Return (X, Y) of the center of cell containing provided text 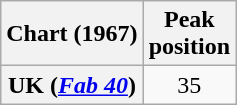
UK (Fab 40) (72, 85)
Chart (1967) (72, 34)
Peakposition (189, 34)
35 (189, 85)
